Find where the given text appears and provide that cell's center as (X, Y) coordinate. 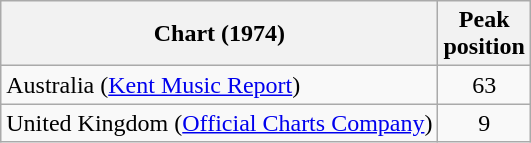
9 (484, 123)
Australia (Kent Music Report) (220, 85)
Chart (1974) (220, 34)
63 (484, 85)
Peak position (484, 34)
United Kingdom (Official Charts Company) (220, 123)
